Determine the [X, Y] coordinate at the center of the cell enclosing the given text.  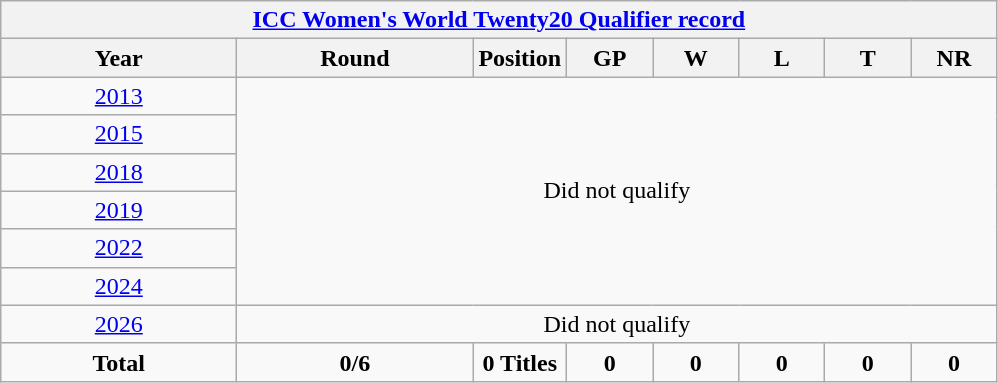
L [782, 58]
2019 [119, 210]
2022 [119, 248]
Position [520, 58]
2013 [119, 96]
0 Titles [520, 362]
W [696, 58]
NR [954, 58]
Year [119, 58]
ICC Women's World Twenty20 Qualifier record [499, 20]
Total [119, 362]
GP [610, 58]
2015 [119, 134]
2018 [119, 172]
0/6 [355, 362]
2026 [119, 324]
T [868, 58]
2024 [119, 286]
Round [355, 58]
